For the text-containing cell, return its midpoint in (X, Y) coordinate format. 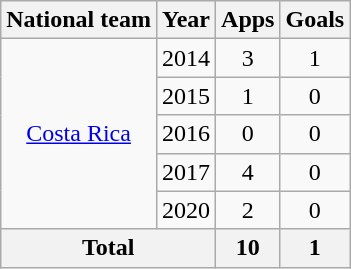
3 (248, 58)
Year (186, 20)
Costa Rica (79, 134)
2020 (186, 210)
2 (248, 210)
4 (248, 172)
10 (248, 248)
National team (79, 20)
2016 (186, 134)
2014 (186, 58)
Apps (248, 20)
Goals (315, 20)
2015 (186, 96)
2017 (186, 172)
Total (108, 248)
